Locate the cell with the specified text and output its (x, y) center coordinate. 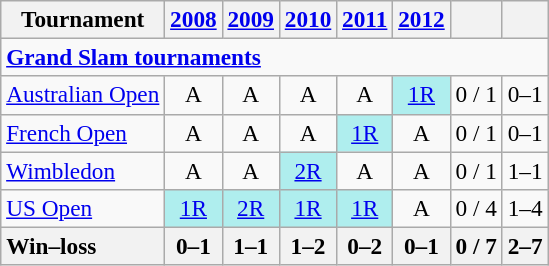
2010 (308, 19)
0–2 (365, 246)
1–2 (308, 246)
2008 (194, 19)
2–7 (525, 246)
Grand Slam tournaments (274, 57)
0 / 7 (476, 246)
2012 (422, 19)
Wimbledon (83, 170)
Tournament (83, 19)
1–4 (525, 208)
0 / 4 (476, 208)
French Open (83, 133)
2009 (250, 19)
Australian Open (83, 95)
2011 (365, 19)
Win–loss (83, 246)
US Open (83, 208)
